Provide the (x, y) coordinate of the cell's center where the given text is located.  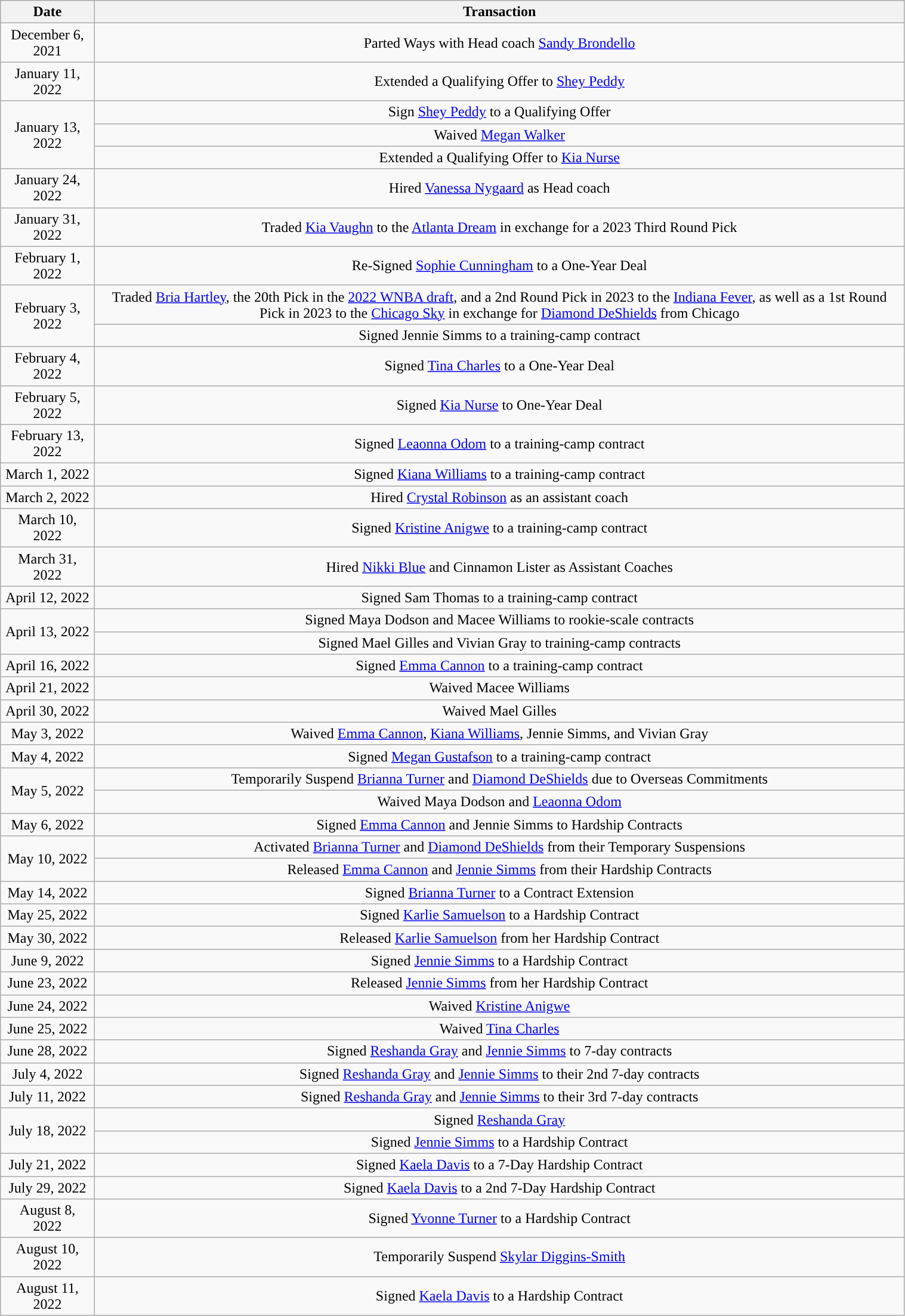
Signed Reshanda Gray and Jennie Simms to 7-day contracts (499, 1051)
Signed Kaela Davis to a 7-Day Hardship Contract (499, 1165)
February 3, 2022 (48, 316)
Waived Mael Gilles (499, 711)
Waived Megan Walker (499, 135)
March 2, 2022 (48, 497)
Signed Megan Gustafson to a training-camp contract (499, 756)
May 6, 2022 (48, 825)
May 14, 2022 (48, 893)
August 8, 2022 (48, 1219)
Waived Macee Williams (499, 688)
Released Karlie Samuelson from her Hardship Contract (499, 938)
December 6, 2021 (48, 43)
Waived Tina Charles (499, 1029)
Released Emma Cannon and Jennie Simms from their Hardship Contracts (499, 870)
Sign Shey Peddy to a Qualifying Offer (499, 112)
Signed Kiana Williams to a training-camp contract (499, 475)
Date (48, 12)
Extended a Qualifying Offer to Kia Nurse (499, 157)
Hired Crystal Robinson as an assistant coach (499, 497)
August 11, 2022 (48, 1296)
July 4, 2022 (48, 1074)
Signed Leaonna Odom to a training-camp contract (499, 444)
March 1, 2022 (48, 475)
Hired Vanessa Nygaard as Head coach (499, 188)
June 23, 2022 (48, 983)
February 1, 2022 (48, 266)
March 10, 2022 (48, 528)
Signed Karlie Samuelson to a Hardship Contract (499, 915)
May 3, 2022 (48, 733)
May 10, 2022 (48, 859)
Signed Reshanda Gray (499, 1119)
May 30, 2022 (48, 938)
Signed Emma Cannon to a training-camp contract (499, 665)
Waived Maya Dodson and Leaonna Odom (499, 801)
Signed Tina Charles to a One-Year Deal (499, 366)
January 31, 2022 (48, 227)
July 21, 2022 (48, 1165)
Signed Emma Cannon and Jennie Simms to Hardship Contracts (499, 825)
January 13, 2022 (48, 135)
February 4, 2022 (48, 366)
July 18, 2022 (48, 1131)
Waived Emma Cannon, Kiana Williams, Jennie Simms, and Vivian Gray (499, 733)
July 11, 2022 (48, 1097)
Signed Kristine Anigwe to a training-camp contract (499, 528)
Traded Kia Vaughn to the Atlanta Dream in exchange for a 2023 Third Round Pick (499, 227)
March 31, 2022 (48, 566)
July 29, 2022 (48, 1187)
May 4, 2022 (48, 756)
Temporarily Suspend Brianna Turner and Diamond DeShields due to Overseas Commitments (499, 779)
Waived Kristine Anigwe (499, 1006)
Signed Brianna Turner to a Contract Extension (499, 893)
Re-Signed Sophie Cunningham to a One-Year Deal (499, 266)
June 24, 2022 (48, 1006)
Released Jennie Simms from her Hardship Contract (499, 983)
Transaction (499, 12)
August 10, 2022 (48, 1257)
June 25, 2022 (48, 1029)
Signed Yvonne Turner to a Hardship Contract (499, 1219)
April 21, 2022 (48, 688)
April 12, 2022 (48, 597)
Signed Maya Dodson and Macee Williams to rookie-scale contracts (499, 620)
Signed Kia Nurse to One-Year Deal (499, 404)
Hired Nikki Blue and Cinnamon Lister as Assistant Coaches (499, 566)
January 11, 2022 (48, 81)
Signed Mael Gilles and Vivian Gray to training-camp contracts (499, 643)
April 13, 2022 (48, 631)
Signed Jennie Simms to a training-camp contract (499, 335)
May 5, 2022 (48, 790)
Signed Sam Thomas to a training-camp contract (499, 597)
Signed Kaela Davis to a 2nd 7-Day Hardship Contract (499, 1187)
February 5, 2022 (48, 404)
April 30, 2022 (48, 711)
Signed Kaela Davis to a Hardship Contract (499, 1296)
Temporarily Suspend Skylar Diggins-Smith (499, 1257)
June 28, 2022 (48, 1051)
Parted Ways with Head coach Sandy Brondello (499, 43)
May 25, 2022 (48, 915)
January 24, 2022 (48, 188)
Activated Brianna Turner and Diamond DeShields from their Temporary Suspensions (499, 847)
Extended a Qualifying Offer to Shey Peddy (499, 81)
June 9, 2022 (48, 961)
February 13, 2022 (48, 444)
Signed Reshanda Gray and Jennie Simms to their 3rd 7-day contracts (499, 1097)
Signed Reshanda Gray and Jennie Simms to their 2nd 7-day contracts (499, 1074)
April 16, 2022 (48, 665)
